Capture the cell that displays the provided text and extract its [x, y] central coordinate. 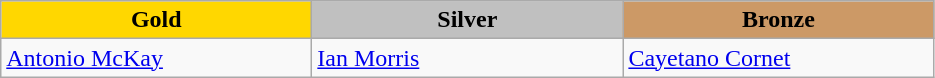
Silver [468, 20]
Ian Morris [468, 58]
Bronze [778, 20]
Antonio McKay [156, 58]
Gold [156, 20]
Cayetano Cornet [778, 58]
